Capture the cell that displays the provided text and extract its [x, y] central coordinate. 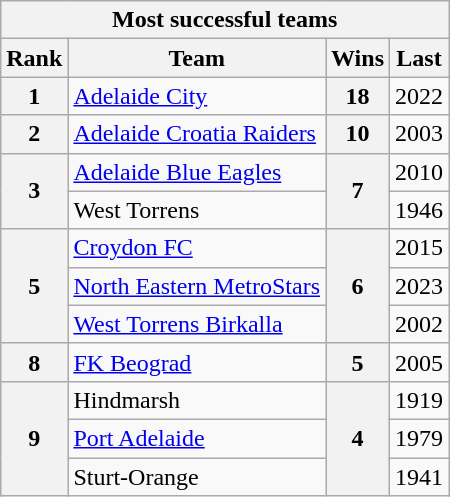
West Torrens [197, 210]
2005 [420, 362]
Croydon FC [197, 248]
North Eastern MetroStars [197, 286]
Adelaide City [197, 96]
10 [358, 134]
8 [34, 362]
9 [34, 438]
West Torrens Birkalla [197, 324]
2022 [420, 96]
1919 [420, 400]
Sturt-Orange [197, 477]
1941 [420, 477]
Team [197, 58]
Most successful teams [225, 20]
Last [420, 58]
2003 [420, 134]
2 [34, 134]
6 [358, 286]
Port Adelaide [197, 438]
Hindmarsh [197, 400]
2002 [420, 324]
2015 [420, 248]
3 [34, 191]
1 [34, 96]
4 [358, 438]
Adelaide Blue Eagles [197, 172]
18 [358, 96]
2010 [420, 172]
Adelaide Croatia Raiders [197, 134]
1979 [420, 438]
7 [358, 191]
Wins [358, 58]
2023 [420, 286]
FK Beograd [197, 362]
Rank [34, 58]
1946 [420, 210]
